Provide the [x, y] coordinate of the cell's center where the given text is located.  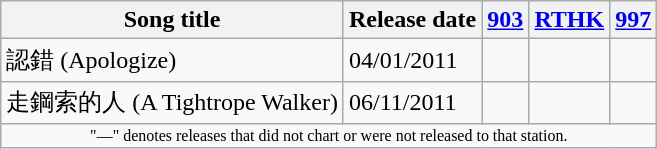
RTHK [570, 20]
04/01/2011 [412, 60]
06/11/2011 [412, 102]
走鋼索的人 (A Tightrope Walker) [172, 102]
997 [634, 20]
"—" denotes releases that did not chart or were not released to that station. [329, 136]
903 [506, 20]
認錯 (Apologize) [172, 60]
Song title [172, 20]
Release date [412, 20]
